Identify which cell holds the provided text, then report its (x, y) central coordinate. 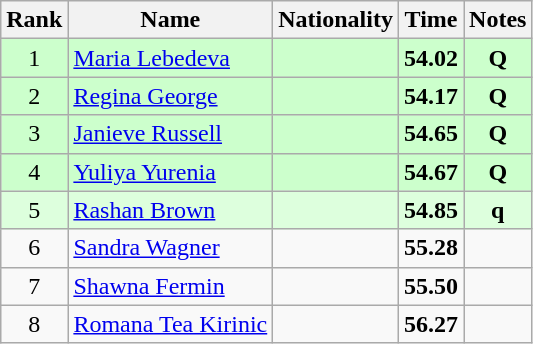
54.17 (430, 96)
1 (34, 58)
3 (34, 134)
8 (34, 324)
4 (34, 172)
Maria Lebedeva (170, 58)
Yuliya Yurenia (170, 172)
56.27 (430, 324)
Romana Tea Kirinic (170, 324)
54.67 (430, 172)
Notes (498, 20)
Name (170, 20)
54.02 (430, 58)
5 (34, 210)
2 (34, 96)
54.85 (430, 210)
Janieve Russell (170, 134)
Nationality (336, 20)
Rank (34, 20)
Rashan Brown (170, 210)
6 (34, 248)
54.65 (430, 134)
q (498, 210)
Regina George (170, 96)
7 (34, 286)
55.50 (430, 286)
55.28 (430, 248)
Time (430, 20)
Shawna Fermin (170, 286)
Sandra Wagner (170, 248)
